Determine the (x, y) coordinate at the center of the cell enclosing the given text.  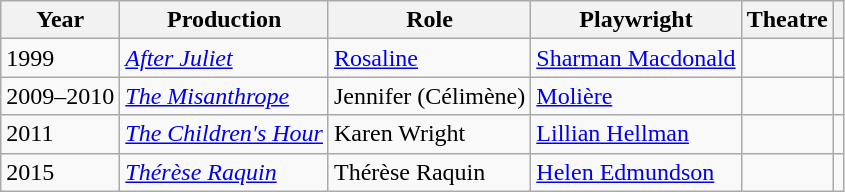
The Misanthrope (224, 96)
Rosaline (429, 58)
Karen Wright (429, 134)
Helen Edmundson (636, 172)
Role (429, 20)
Lillian Hellman (636, 134)
Production (224, 20)
Jennifer (Célimène) (429, 96)
Molière (636, 96)
Playwright (636, 20)
2009–2010 (60, 96)
Sharman Macdonald (636, 58)
Year (60, 20)
2015 (60, 172)
After Juliet (224, 58)
Theatre (787, 20)
2011 (60, 134)
1999 (60, 58)
The Children's Hour (224, 134)
